Search for the cell housing the specified text and yield its [X, Y] center coordinate. 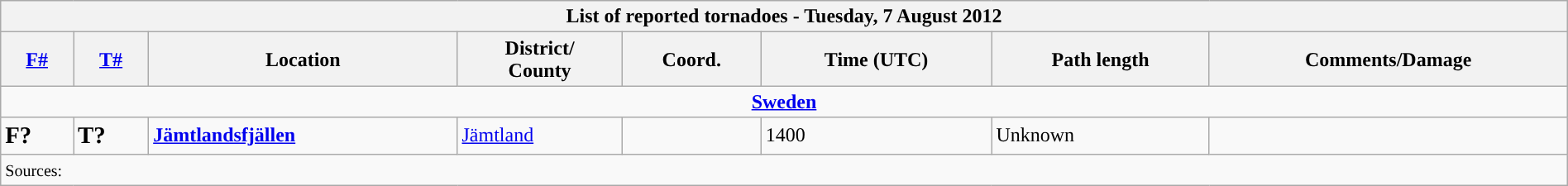
Location [303, 60]
List of reported tornadoes - Tuesday, 7 August 2012 [784, 17]
T? [111, 136]
Sources: [784, 169]
T# [111, 60]
Sweden [784, 102]
Coord. [691, 60]
Path length [1100, 60]
Jämtlandsfjällen [303, 136]
District/County [539, 60]
Comments/Damage [1388, 60]
F? [37, 136]
F# [37, 60]
Jämtland [539, 136]
Unknown [1100, 136]
1400 [877, 136]
Time (UTC) [877, 60]
